Search for the cell housing the specified text and yield its (X, Y) center coordinate. 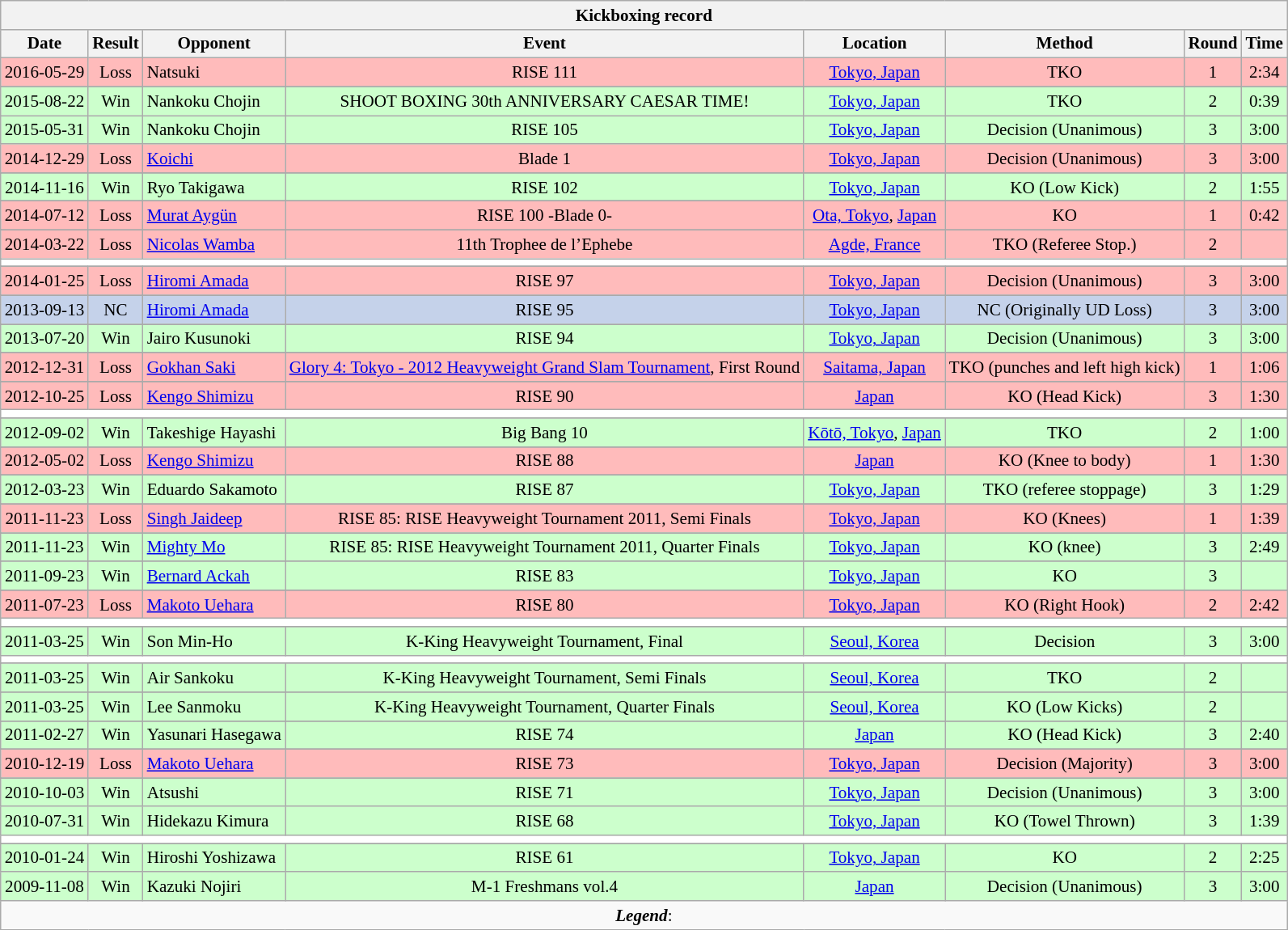
2015-05-31 (44, 129)
0:39 (1264, 100)
TKO (referee stoppage) (1065, 490)
2010-10-03 (44, 793)
Nicolas Wamba (214, 244)
2012-10-25 (44, 395)
2012-12-31 (44, 367)
1:06 (1264, 367)
RISE 90 (545, 395)
Kazuki Nojiri (214, 886)
2011-09-23 (44, 576)
RISE 85: RISE Heavyweight Tournament 2011, Semi Finals (545, 518)
2011-02-27 (44, 734)
NC (115, 309)
RISE 105 (545, 129)
Event (545, 44)
Ryo Takigawa (214, 186)
2014-12-29 (44, 159)
Glory 4: Tokyo - 2012 Heavyweight Grand Slam Tournament, First Round (545, 367)
KO (Low Kicks) (1065, 707)
Opponent (214, 44)
2:25 (1264, 857)
Time (1264, 44)
11th Trophee de l’Ephebe (545, 244)
Big Bang 10 (545, 432)
Gokhan Saki (214, 367)
RISE 73 (545, 763)
2014-11-16 (44, 186)
1:00 (1264, 432)
RISE 71 (545, 793)
2:49 (1264, 547)
Murat Aygün (214, 215)
SHOOT BOXING 30th ANNIVERSARY CAESAR TIME! (545, 100)
Yasunari Hasegawa (214, 734)
1:55 (1264, 186)
2014-07-12 (44, 215)
NC (Originally UD Loss) (1065, 309)
1:29 (1264, 490)
RISE 68 (545, 820)
KO (Towel Thrown) (1065, 820)
Takeshige Hayashi (214, 432)
2013-07-20 (44, 338)
Kickboxing record (644, 15)
K-King Heavyweight Tournament, Final (545, 640)
0:42 (1264, 215)
2009-11-08 (44, 886)
TKO (Referee Stop.) (1065, 244)
Date (44, 44)
KO (Knee to body) (1065, 461)
Air Sankoku (214, 678)
RISE 97 (545, 281)
2011-07-23 (44, 603)
Son Min-Ho (214, 640)
KO (knee) (1065, 547)
2012-05-02 (44, 461)
2014-01-25 (44, 281)
Singh Jaideep (214, 518)
TKO (punches and left high kick) (1065, 367)
M-1 Freshmans vol.4 (545, 886)
Eduardo Sakamoto (214, 490)
RISE 87 (545, 490)
RISE 61 (545, 857)
2014-03-22 (44, 244)
KO (Low Kick) (1065, 186)
2010-12-19 (44, 763)
RISE 88 (545, 461)
RISE 94 (545, 338)
RISE 85: RISE Heavyweight Tournament 2011, Quarter Finals (545, 547)
Hiroshi Yoshizawa (214, 857)
Blade 1 (545, 159)
Hidekazu Kimura (214, 820)
2:42 (1264, 603)
Decision (1065, 640)
RISE 83 (545, 576)
Ota, Tokyo, Japan (875, 215)
Location (875, 44)
Bernard Ackah (214, 576)
2:34 (1264, 73)
RISE 100 -Blade 0- (545, 215)
Agde, France (875, 244)
K-King Heavyweight Tournament, Semi Finals (545, 678)
Kōtō, Tokyo, Japan (875, 432)
K-King Heavyweight Tournament, Quarter Finals (545, 707)
Koichi (214, 159)
Natsuki (214, 73)
2010-01-24 (44, 857)
2012-03-23 (44, 490)
2:40 (1264, 734)
RISE 80 (545, 603)
Round (1213, 44)
Saitama, Japan (875, 367)
Lee Sanmoku (214, 707)
RISE 95 (545, 309)
2012-09-02 (44, 432)
Decision (Majority) (1065, 763)
Result (115, 44)
2016-05-29 (44, 73)
Legend: (644, 915)
2015-08-22 (44, 100)
Method (1065, 44)
RISE 74 (545, 734)
KO (Knees) (1065, 518)
Jairo Kusunoki (214, 338)
2010-07-31 (44, 820)
KO (Right Hook) (1065, 603)
2013-09-13 (44, 309)
RISE 111 (545, 73)
RISE 102 (545, 186)
Mighty Mo (214, 547)
Atsushi (214, 793)
